Output the [x, y] coordinate of the center of the cell containing the given text.  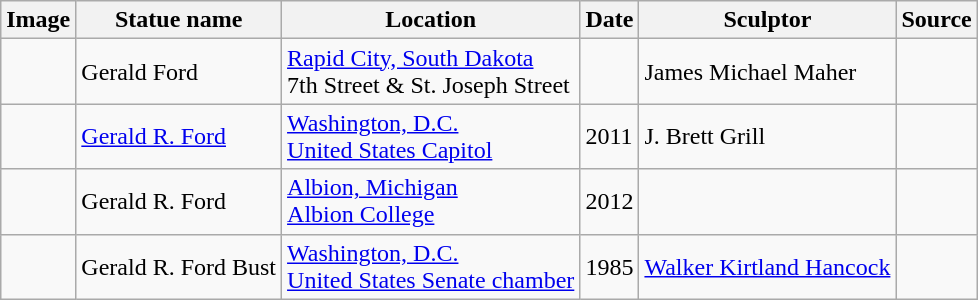
Sculptor [768, 20]
2012 [610, 202]
Image [38, 20]
Washington, D.C.United States Capitol [431, 136]
Gerald Ford [179, 72]
Date [610, 20]
Source [936, 20]
Albion, MichiganAlbion College [431, 202]
James Michael Maher [768, 72]
Rapid City, South Dakota7th Street & St. Joseph Street [431, 72]
Location [431, 20]
1985 [610, 266]
J. Brett Grill [768, 136]
Walker Kirtland Hancock [768, 266]
Washington, D.C.United States Senate chamber [431, 266]
Gerald R. Ford Bust [179, 266]
2011 [610, 136]
Statue name [179, 20]
